Locate the cell with the specified text and output its (X, Y) center coordinate. 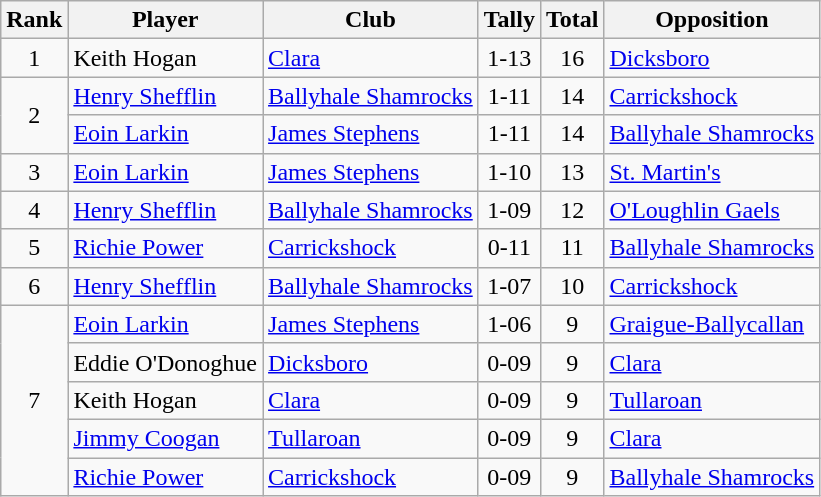
1-13 (509, 58)
12 (572, 210)
11 (572, 248)
1-06 (509, 324)
13 (572, 172)
2 (34, 115)
1-10 (509, 172)
Eddie O'Donoghue (166, 362)
Player (166, 20)
16 (572, 58)
4 (34, 210)
5 (34, 248)
O'Loughlin Gaels (712, 210)
Rank (34, 20)
1-09 (509, 210)
Graigue-Ballycallan (712, 324)
6 (34, 286)
1-07 (509, 286)
St. Martin's (712, 172)
1 (34, 58)
Jimmy Coogan (166, 438)
0-11 (509, 248)
7 (34, 400)
3 (34, 172)
Club (371, 20)
Total (572, 20)
Tally (509, 20)
10 (572, 286)
Opposition (712, 20)
